Provide the (X, Y) coordinate of the cell's center where the given text is located.  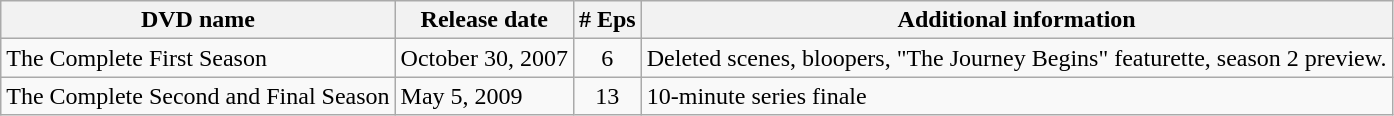
# Eps (607, 20)
The Complete First Season (198, 58)
October 30, 2007 (484, 58)
Additional information (1016, 20)
Deleted scenes, bloopers, "The Journey Begins" featurette, season 2 preview. (1016, 58)
6 (607, 58)
10-minute series finale (1016, 96)
May 5, 2009 (484, 96)
DVD name (198, 20)
The Complete Second and Final Season (198, 96)
Release date (484, 20)
13 (607, 96)
